Output the (X, Y) coordinate of the center of the cell containing the given text.  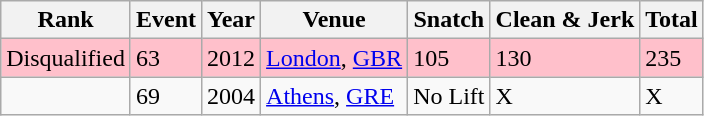
London, GBR (334, 58)
Disqualified (66, 58)
130 (565, 58)
Snatch (449, 20)
Athens, GRE (334, 96)
2012 (232, 58)
No Lift (449, 96)
Year (232, 20)
69 (166, 96)
Total (672, 20)
Event (166, 20)
63 (166, 58)
Venue (334, 20)
Clean & Jerk (565, 20)
105 (449, 58)
235 (672, 58)
Rank (66, 20)
2004 (232, 96)
